For the text-containing cell, return its midpoint in (x, y) coordinate format. 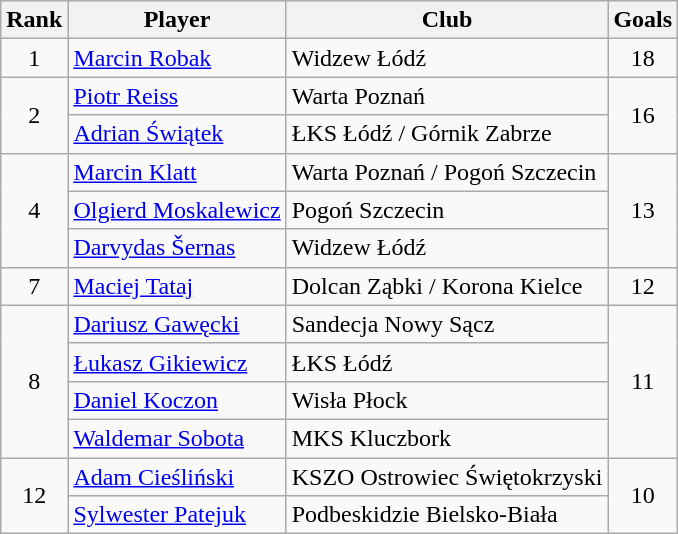
Warta Poznań / Pogoń Szczecin (447, 172)
Rank (34, 20)
10 (643, 496)
8 (34, 381)
7 (34, 286)
Olgierd Moskalewicz (177, 210)
Adam Cieśliński (177, 477)
Warta Poznań (447, 96)
Daniel Koczon (177, 400)
Piotr Reiss (177, 96)
Player (177, 20)
Waldemar Sobota (177, 438)
Maciej Tataj (177, 286)
MKS Kluczbork (447, 438)
ŁKS Łódź / Górnik Zabrze (447, 134)
Dolcan Ząbki / Korona Kielce (447, 286)
Sandecja Nowy Sącz (447, 324)
Sylwester Patejuk (177, 515)
ŁKS Łódź (447, 362)
Marcin Robak (177, 58)
11 (643, 381)
Club (447, 20)
KSZO Ostrowiec Świętokrzyski (447, 477)
Darvydas Šernas (177, 248)
Goals (643, 20)
Marcin Klatt (177, 172)
13 (643, 210)
4 (34, 210)
Adrian Świątek (177, 134)
2 (34, 115)
1 (34, 58)
18 (643, 58)
Dariusz Gawęcki (177, 324)
Podbeskidzie Bielsko-Biała (447, 515)
Wisła Płock (447, 400)
Łukasz Gikiewicz (177, 362)
Pogoń Szczecin (447, 210)
16 (643, 115)
